Detect which cell encompasses the target text, then output its [x, y] center coordinate. 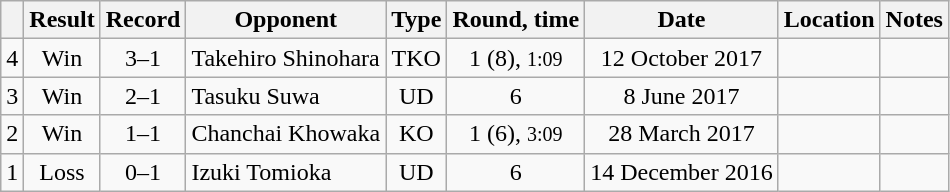
Date [682, 20]
TKO [416, 58]
28 March 2017 [682, 134]
1 (8), 1:09 [516, 58]
Type [416, 20]
Tasuku Suwa [286, 96]
Round, time [516, 20]
Takehiro Shinohara [286, 58]
Notes [914, 20]
Opponent [286, 20]
1 [12, 172]
2 [12, 134]
4 [12, 58]
Result [62, 20]
KO [416, 134]
Izuki Tomioka [286, 172]
1–1 [143, 134]
0–1 [143, 172]
14 December 2016 [682, 172]
2–1 [143, 96]
8 June 2017 [682, 96]
Loss [62, 172]
Location [829, 20]
3 [12, 96]
Record [143, 20]
1 (6), 3:09 [516, 134]
3–1 [143, 58]
12 October 2017 [682, 58]
Chanchai Khowaka [286, 134]
